Return [x, y] of the center of cell containing provided text 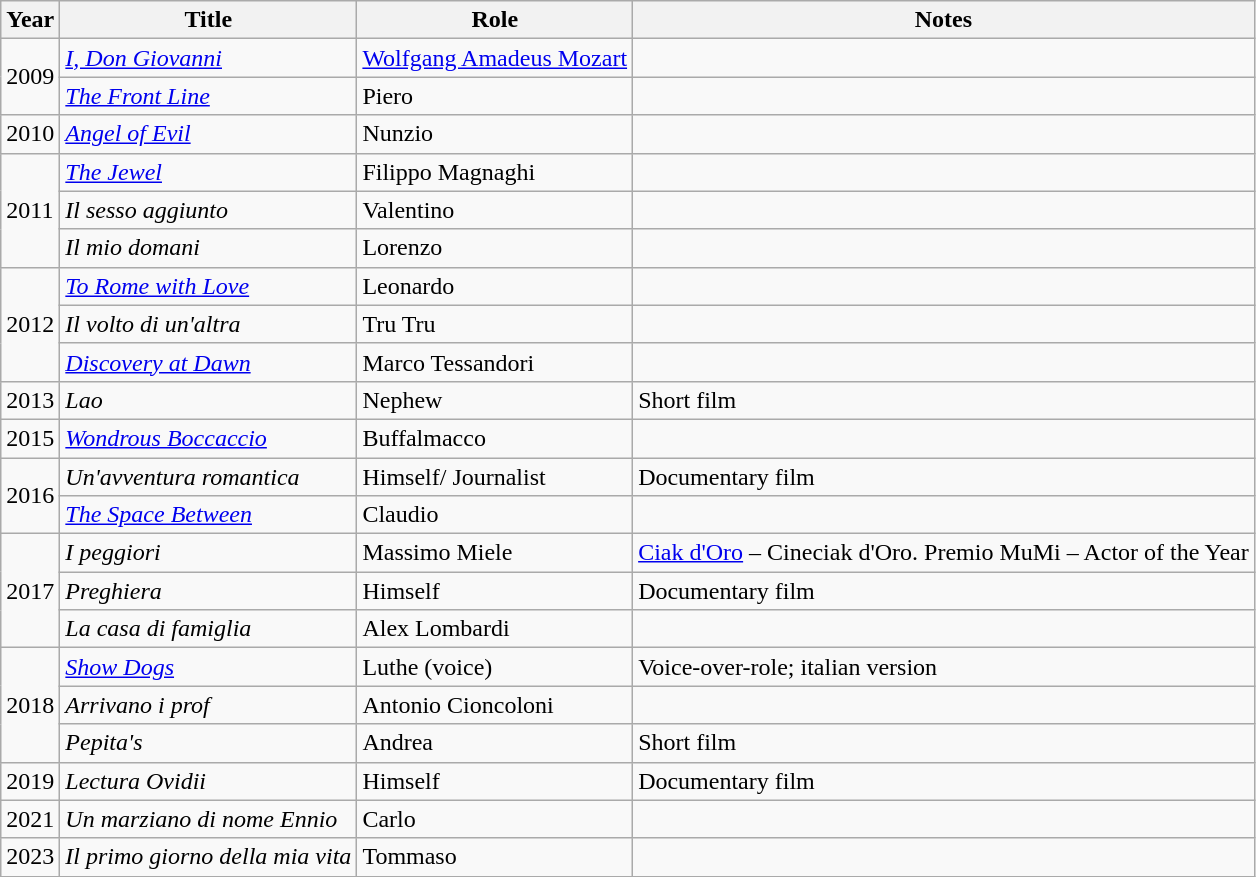
Angel of Evil [208, 134]
Arrivano i prof [208, 705]
Show Dogs [208, 667]
Il volto di un'altra [208, 324]
Il mio domani [208, 248]
Ciak d'Oro – Cineciak d'Oro. Premio MuMi – Actor of the Year [944, 553]
2017 [30, 591]
Il sesso aggiunto [208, 210]
Filippo Magnaghi [495, 172]
Nephew [495, 400]
La casa di famiglia [208, 629]
Carlo [495, 819]
2013 [30, 400]
The Front Line [208, 96]
Claudio [495, 515]
Voice-over-role; italian version [944, 667]
Piero [495, 96]
Wondrous Boccaccio [208, 438]
Marco Tessandori [495, 362]
Un marziano di nome Ennio [208, 819]
Nunzio [495, 134]
2012 [30, 324]
Alex Lombardi [495, 629]
Title [208, 20]
2016 [30, 496]
Preghiera [208, 591]
Buffalmacco [495, 438]
2010 [30, 134]
Valentino [495, 210]
Antonio Cioncoloni [495, 705]
2011 [30, 210]
2021 [30, 819]
To Rome with Love [208, 286]
Discovery at Dawn [208, 362]
I, Don Giovanni [208, 58]
Notes [944, 20]
I peggiori [208, 553]
Massimo Miele [495, 553]
Pepita's [208, 743]
Role [495, 20]
Un'avventura romantica [208, 477]
Lorenzo [495, 248]
The Space Between [208, 515]
2023 [30, 857]
Lectura Ovidii [208, 781]
Wolfgang Amadeus Mozart [495, 58]
Luthe (voice) [495, 667]
2009 [30, 77]
Il primo giorno della mia vita [208, 857]
Andrea [495, 743]
The Jewel [208, 172]
Year [30, 20]
2019 [30, 781]
Lao [208, 400]
2015 [30, 438]
Leonardo [495, 286]
Himself/ Journalist [495, 477]
Tru Tru [495, 324]
2018 [30, 705]
Tommaso [495, 857]
